Identify which cell holds the provided text, then report its [x, y] central coordinate. 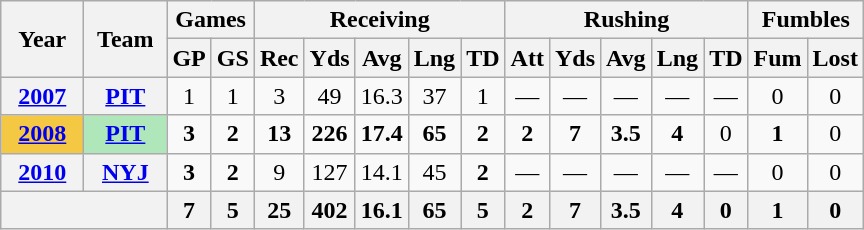
Year [42, 39]
2008 [42, 134]
16.3 [382, 96]
45 [434, 172]
GP [189, 58]
37 [434, 96]
127 [330, 172]
2010 [42, 172]
9 [279, 172]
Rushing [626, 20]
Team [126, 39]
25 [279, 210]
Fum [778, 58]
226 [330, 134]
2007 [42, 96]
GS [232, 58]
17.4 [382, 134]
16.1 [382, 210]
Att [527, 58]
Receiving [380, 20]
49 [330, 96]
Rec [279, 58]
Fumbles [806, 20]
14.1 [382, 172]
13 [279, 134]
402 [330, 210]
Games [210, 20]
NYJ [126, 172]
Lost [835, 58]
